Search for the cell housing the specified text and yield its (X, Y) center coordinate. 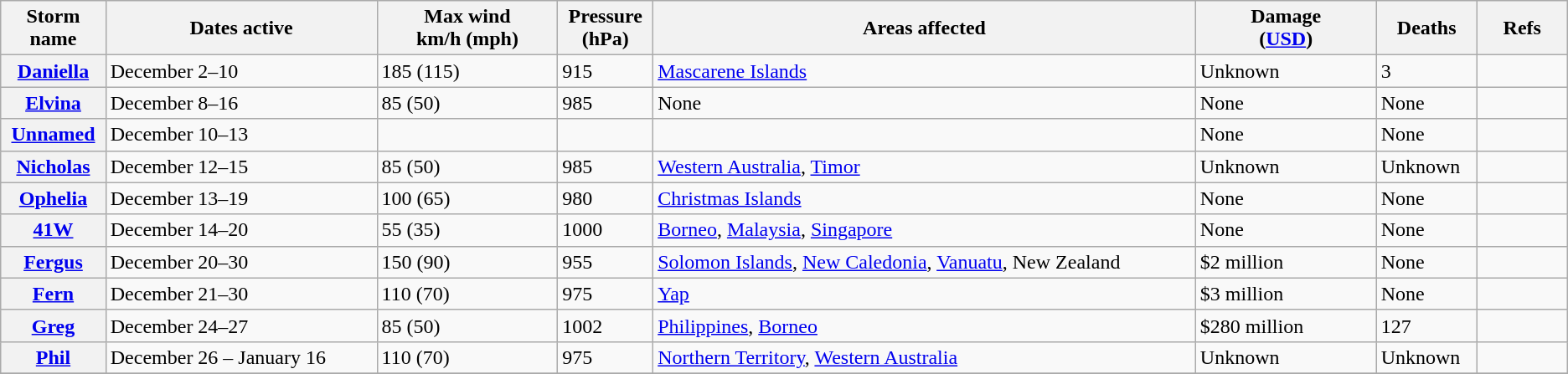
Western Australia, Timor (925, 167)
December 13–19 (241, 198)
December 20–30 (241, 262)
915 (606, 71)
1002 (606, 325)
$3 million (1286, 294)
980 (606, 198)
41W (54, 230)
955 (606, 262)
December 12–15 (241, 167)
Northern Territory, Western Australia (925, 357)
Nicholas (54, 167)
Solomon Islands, New Caledonia, Vanuatu, New Zealand (925, 262)
Mascarene Islands (925, 71)
185 (115) (467, 71)
Daniella (54, 71)
3 (1426, 71)
December 26 – January 16 (241, 357)
Borneo, Malaysia, Singapore (925, 230)
Max windkm/h (mph) (467, 28)
Fern (54, 294)
Damage(USD) (1286, 28)
December 8–16 (241, 103)
Storm name (54, 28)
Refs (1522, 28)
150 (90) (467, 262)
December 24–27 (241, 325)
Unnamed (54, 135)
December 21–30 (241, 294)
Yap (925, 294)
December 10–13 (241, 135)
Phil (54, 357)
Dates active (241, 28)
Philippines, Borneo (925, 325)
$280 million (1286, 325)
$2 million (1286, 262)
127 (1426, 325)
December 2–10 (241, 71)
55 (35) (467, 230)
December 14–20 (241, 230)
Christmas Islands (925, 198)
Greg (54, 325)
Pressure(hPa) (606, 28)
Ophelia (54, 198)
100 (65) (467, 198)
Fergus (54, 262)
Areas affected (925, 28)
Deaths (1426, 28)
1000 (606, 230)
Elvina (54, 103)
